Extract the (x, y) coordinate from the center of the cell holding the provided text.  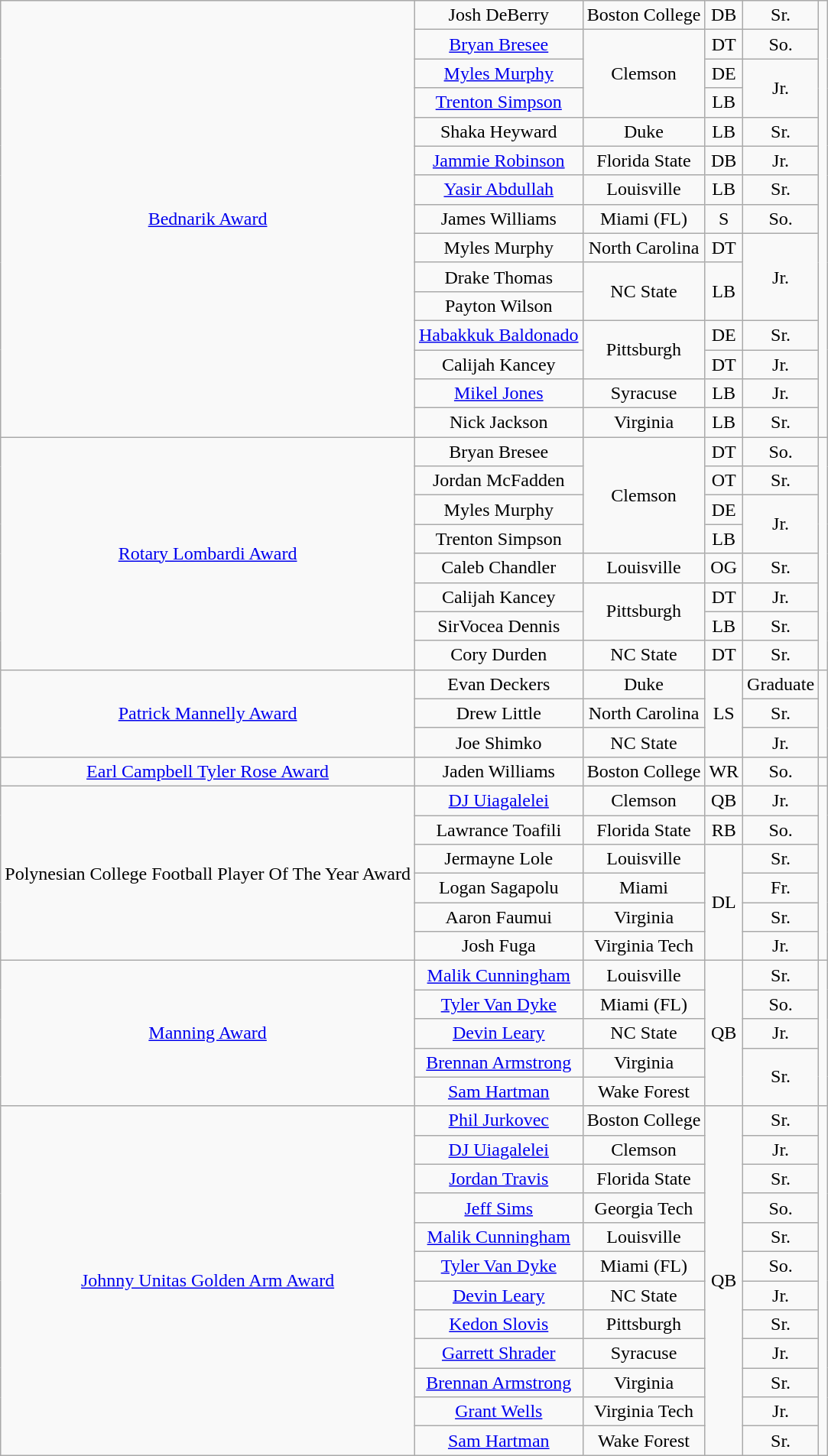
Manning Award (208, 1033)
Grant Wells (498, 1412)
SirVocea Dennis (498, 626)
Joe Shimko (498, 742)
Payton Wilson (498, 306)
James Williams (498, 219)
DL (724, 903)
Nick Jackson (498, 423)
Logan Sagapolu (498, 888)
Miami (644, 888)
OT (724, 481)
Graduate (781, 684)
Johnny Unitas Golden Arm Award (208, 1281)
Phil Jurkovec (498, 1120)
Patrick Mannelly Award (208, 713)
Garrett Shrader (498, 1354)
Jeff Sims (498, 1208)
WR (724, 771)
Cory Durden (498, 655)
Habakkuk Baldonado (498, 335)
Lawrance Toafili (498, 829)
Rotary Lombardi Award (208, 553)
Drew Little (498, 713)
Caleb Chandler (498, 568)
Earl Campbell Tyler Rose Award (208, 771)
Jaden Williams (498, 771)
OG (724, 568)
Jammie Robinson (498, 161)
Mikel Jones (498, 394)
LS (724, 713)
Josh Fuga (498, 946)
Evan Deckers (498, 684)
Drake Thomas (498, 277)
Kedon Slovis (498, 1325)
Fr. (781, 888)
Yasir Abdullah (498, 190)
Jordan Travis (498, 1179)
Polynesian College Football Player Of The Year Award (208, 873)
Josh DeBerry (498, 15)
Aaron Faumui (498, 917)
Georgia Tech (644, 1208)
S (724, 219)
Jordan McFadden (498, 481)
Bednarik Award (208, 219)
Jermayne Lole (498, 859)
RB (724, 829)
Shaka Heyward (498, 131)
